Output the (x, y) coordinate of the center of the cell containing the given text.  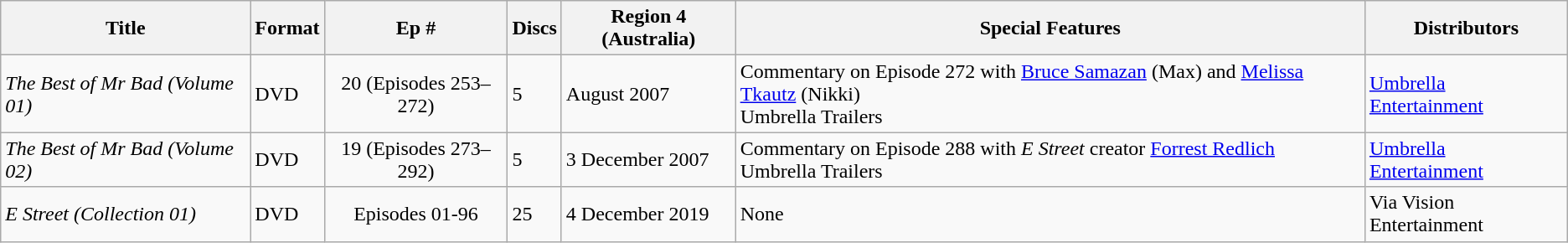
Format (287, 28)
19 (Episodes 273–292) (415, 159)
The Best of Mr Bad (Volume 02) (126, 159)
Ep # (415, 28)
25 (534, 215)
The Best of Mr Bad (Volume 01) (126, 94)
Commentary on Episode 272 with Bruce Samazan (Max) and Melissa Tkautz (Nikki)Umbrella Trailers (1050, 94)
None (1050, 215)
20 (Episodes 253–272) (415, 94)
Special Features (1050, 28)
Via Vision Entertainment (1466, 215)
Title (126, 28)
Region 4 (Australia) (648, 28)
Episodes 01-96 (415, 215)
E Street (Collection 01) (126, 215)
4 December 2019 (648, 215)
August 2007 (648, 94)
Distributors (1466, 28)
Commentary on Episode 288 with E Street creator Forrest RedlichUmbrella Trailers (1050, 159)
Discs (534, 28)
3 December 2007 (648, 159)
